Detect which cell encompasses the target text, then output its (X, Y) center coordinate. 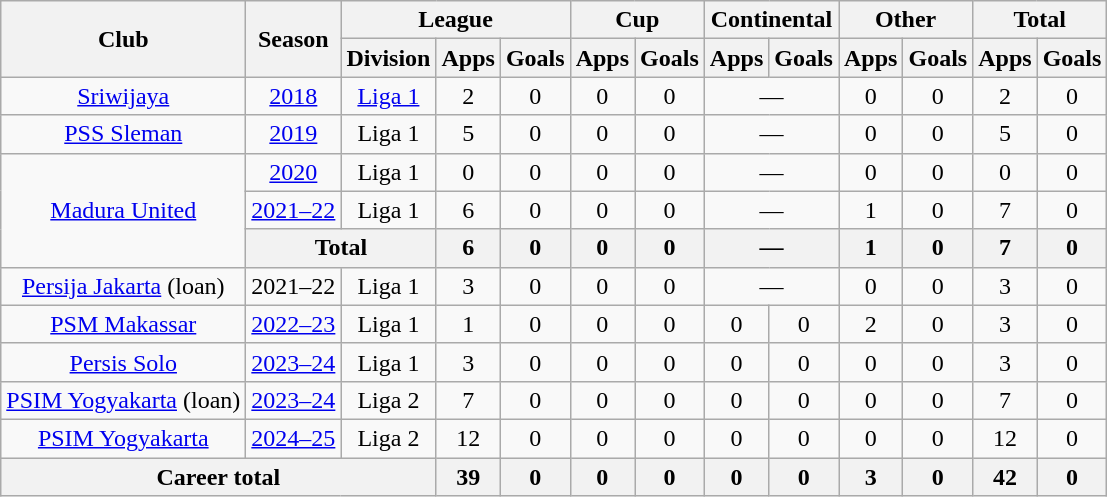
Sriwijaya (124, 96)
2020 (294, 172)
2024–25 (294, 438)
League (456, 20)
2022–23 (294, 324)
Career total (218, 477)
Season (294, 39)
Other (905, 20)
Persija Jakarta (loan) (124, 286)
Madura United (124, 210)
2019 (294, 134)
PSM Makassar (124, 324)
Division (388, 58)
Cup (637, 20)
2018 (294, 96)
Club (124, 39)
42 (1005, 477)
Persis Solo (124, 362)
PSIM Yogyakarta (124, 438)
PSS Sleman (124, 134)
39 (468, 477)
Continental (771, 20)
PSIM Yogyakarta (loan) (124, 400)
